For the text-containing cell, return its midpoint in [X, Y] coordinate format. 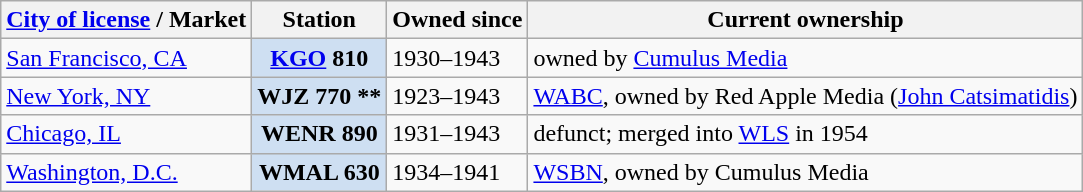
1931–1943 [458, 134]
Washington, D.C. [126, 172]
WJZ 770 ** [320, 96]
WABC, owned by Red Apple Media (John Catsimatidis) [806, 96]
Station [320, 20]
defunct; merged into WLS in 1954 [806, 134]
WENR 890 [320, 134]
owned by Cumulus Media [806, 58]
KGO 810 [320, 58]
City of license / Market [126, 20]
San Francisco, CA [126, 58]
Chicago, IL [126, 134]
Owned since [458, 20]
Current ownership [806, 20]
1934–1941 [458, 172]
WSBN, owned by Cumulus Media [806, 172]
New York, NY [126, 96]
1930–1943 [458, 58]
WMAL 630 [320, 172]
1923–1943 [458, 96]
